Provide the [X, Y] coordinate of the cell's center where the given text is located.  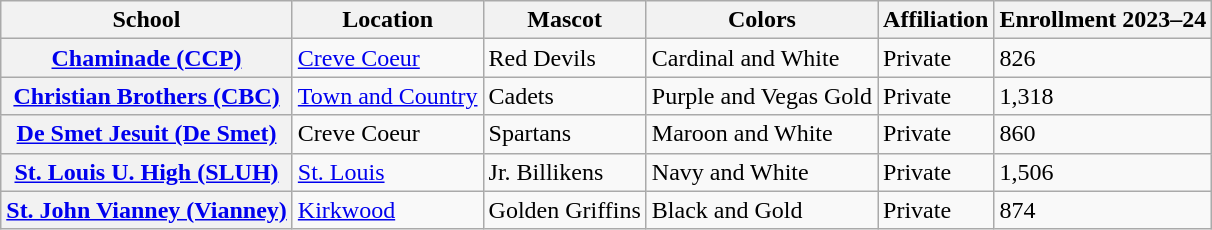
St. John Vianney (Vianney) [147, 210]
1,318 [1103, 96]
860 [1103, 134]
Navy and White [762, 172]
Location [388, 20]
Christian Brothers (CBC) [147, 96]
874 [1103, 210]
826 [1103, 58]
Kirkwood [388, 210]
Spartans [564, 134]
1,506 [1103, 172]
Chaminade (CCP) [147, 58]
Maroon and White [762, 134]
Town and Country [388, 96]
Affiliation [936, 20]
Cadets [564, 96]
Colors [762, 20]
Purple and Vegas Gold [762, 96]
St. Louis [388, 172]
Enrollment 2023–24 [1103, 20]
St. Louis U. High (SLUH) [147, 172]
Mascot [564, 20]
De Smet Jesuit (De Smet) [147, 134]
Black and Gold [762, 210]
Cardinal and White [762, 58]
Red Devils [564, 58]
Jr. Billikens [564, 172]
School [147, 20]
Golden Griffins [564, 210]
